Pinpoint the cell where the given text exists, returning its [x, y] midpoint coordinate. 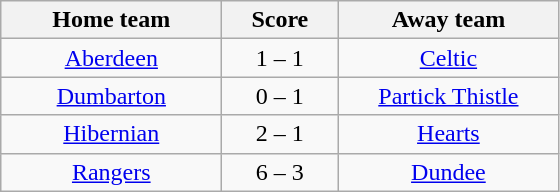
Score [280, 20]
Rangers [112, 172]
Hearts [448, 134]
Aberdeen [112, 58]
Away team [448, 20]
2 – 1 [280, 134]
6 – 3 [280, 172]
1 – 1 [280, 58]
0 – 1 [280, 96]
Dundee [448, 172]
Hibernian [112, 134]
Dumbarton [112, 96]
Partick Thistle [448, 96]
Celtic [448, 58]
Home team [112, 20]
